From the cell containing the given text, extract its center point as [x, y] coordinate. 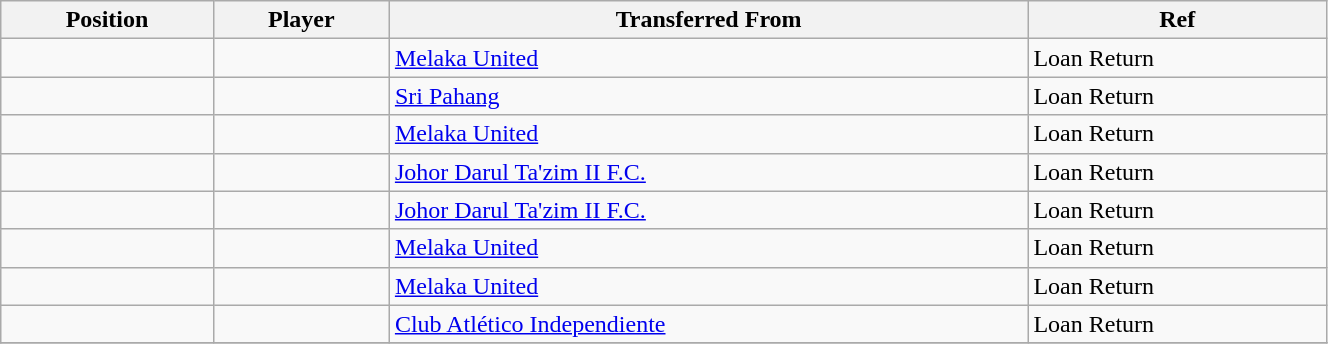
Player [301, 20]
Position [108, 20]
Transferred From [708, 20]
Sri Pahang [708, 96]
Club Atlético Independiente [708, 324]
Ref [1178, 20]
